Return [X, Y] of the center of cell containing provided text 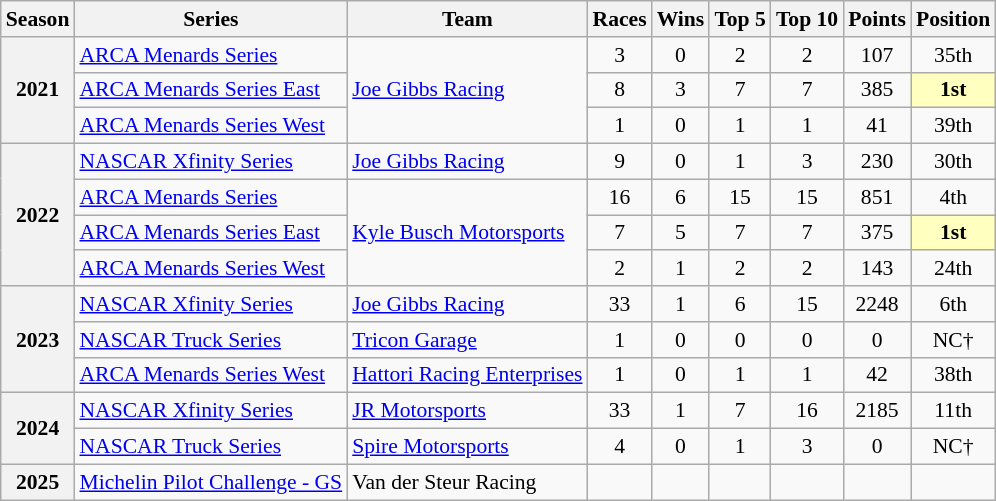
11th [953, 411]
107 [877, 55]
4th [953, 197]
Kyle Busch Motorsports [467, 232]
Spire Motorsports [467, 447]
2023 [38, 340]
38th [953, 375]
Points [877, 19]
39th [953, 126]
Series [210, 19]
4 [620, 447]
35th [953, 55]
5 [681, 233]
Top 10 [807, 19]
385 [877, 90]
2022 [38, 215]
42 [877, 375]
2025 [38, 482]
2021 [38, 90]
24th [953, 269]
2024 [38, 428]
Team [467, 19]
Races [620, 19]
Van der Steur Racing [467, 482]
8 [620, 90]
41 [877, 126]
851 [877, 197]
Season [38, 19]
Position [953, 19]
Hattori Racing Enterprises [467, 375]
2185 [877, 411]
143 [877, 269]
6th [953, 304]
2248 [877, 304]
9 [620, 162]
Tricon Garage [467, 340]
375 [877, 233]
Top 5 [740, 19]
30th [953, 162]
Michelin Pilot Challenge - GS [210, 482]
Wins [681, 19]
230 [877, 162]
JR Motorsports [467, 411]
